Identify which cell holds the provided text, then report its (x, y) central coordinate. 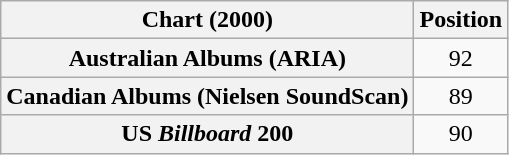
Canadian Albums (Nielsen SoundScan) (208, 96)
Position (461, 20)
Chart (2000) (208, 20)
89 (461, 96)
US Billboard 200 (208, 134)
92 (461, 58)
90 (461, 134)
Australian Albums (ARIA) (208, 58)
